Pinpoint the cell where the given text exists, returning its (x, y) midpoint coordinate. 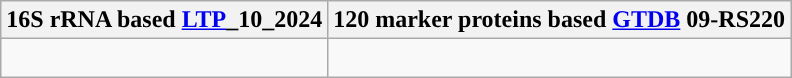
120 marker proteins based GTDB 09-RS220 (560, 20)
16S rRNA based LTP_10_2024 (164, 20)
